Return the (X, Y) coordinate for the center point of the cell that contains the specified text.  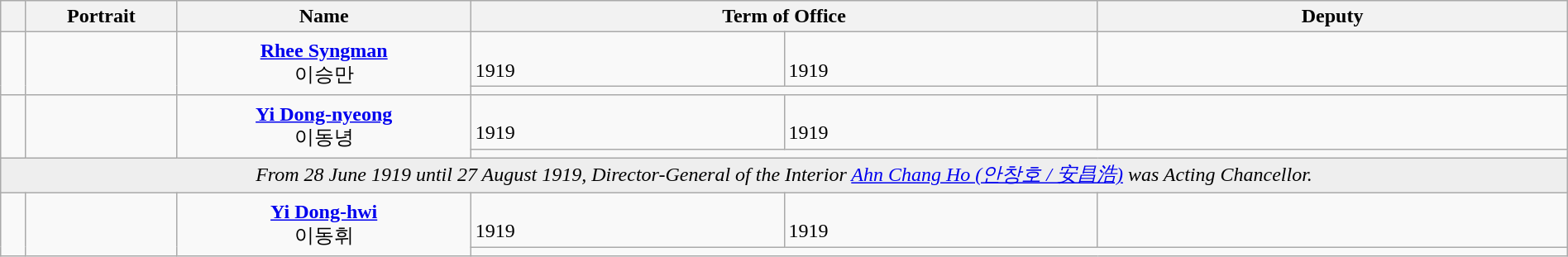
Name (324, 17)
Yi Dong-hwi이동휘 (324, 225)
From 28 June 1919 until 27 August 1919, Director-General of the Interior Ahn Chang Ho (안창호 / 安昌浩) was Acting Chancellor. (784, 175)
Portrait (101, 17)
Deputy (1332, 17)
Yi Dong-nyeong이동녕 (324, 126)
Term of Office (784, 17)
Rhee Syngman이승만 (324, 64)
